Extract the [x, y] coordinate from the center of the cell holding the provided text.  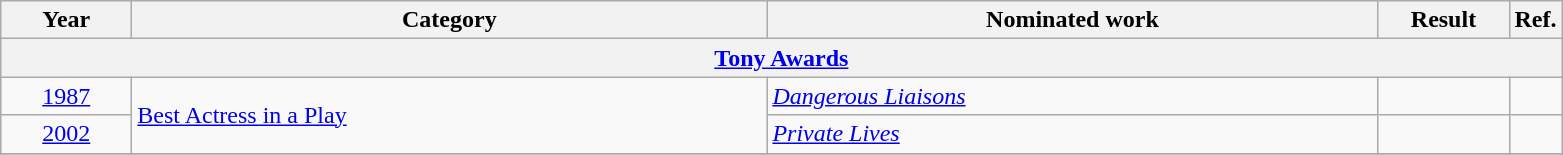
Private Lives [1072, 134]
Tony Awards [782, 58]
Nominated work [1072, 20]
Year [66, 20]
Result [1444, 20]
Best Actress in a Play [450, 115]
Category [450, 20]
Ref. [1536, 20]
Dangerous Liaisons [1072, 96]
1987 [66, 96]
2002 [66, 134]
